Pinpoint the cell where the given text exists, returning its [x, y] midpoint coordinate. 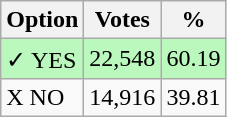
% [194, 20]
14,916 [122, 97]
Option [42, 20]
✓ YES [42, 59]
Votes [122, 20]
39.81 [194, 97]
60.19 [194, 59]
22,548 [122, 59]
X NO [42, 97]
